Pinpoint the cell where the given text exists, returning its (x, y) midpoint coordinate. 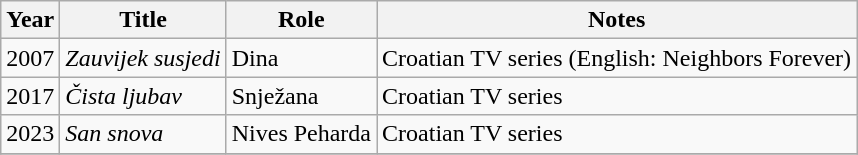
2007 (30, 58)
Year (30, 20)
2023 (30, 134)
Nives Peharda (301, 134)
Title (143, 20)
Notes (617, 20)
Role (301, 20)
Snježana (301, 96)
Zauvijek susjedi (143, 58)
Čista ljubav (143, 96)
2017 (30, 96)
San snova (143, 134)
Dina (301, 58)
Croatian TV series (English: Neighbors Forever) (617, 58)
